Return the [X, Y] coordinate for the center point of the cell that contains the specified text.  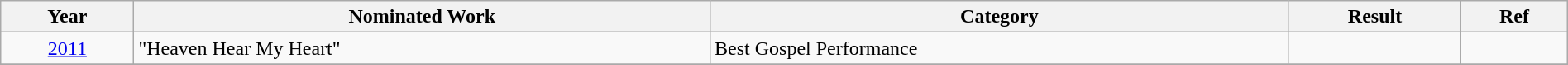
2011 [68, 48]
"Heaven Hear My Heart" [422, 48]
Result [1374, 17]
Ref [1514, 17]
Year [68, 17]
Nominated Work [422, 17]
Best Gospel Performance [1000, 48]
Category [1000, 17]
